Capture the cell that displays the provided text and extract its (X, Y) central coordinate. 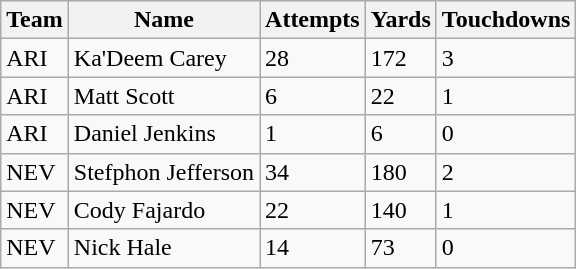
28 (313, 58)
Team (35, 20)
Nick Hale (164, 248)
Touchdowns (506, 20)
73 (400, 248)
Ka'Deem Carey (164, 58)
172 (400, 58)
3 (506, 58)
140 (400, 210)
Daniel Jenkins (164, 134)
Yards (400, 20)
Attempts (313, 20)
180 (400, 172)
2 (506, 172)
Cody Fajardo (164, 210)
Matt Scott (164, 96)
34 (313, 172)
Stefphon Jefferson (164, 172)
Name (164, 20)
14 (313, 248)
